Find where the given text appears and provide that cell's center as (x, y) coordinate. 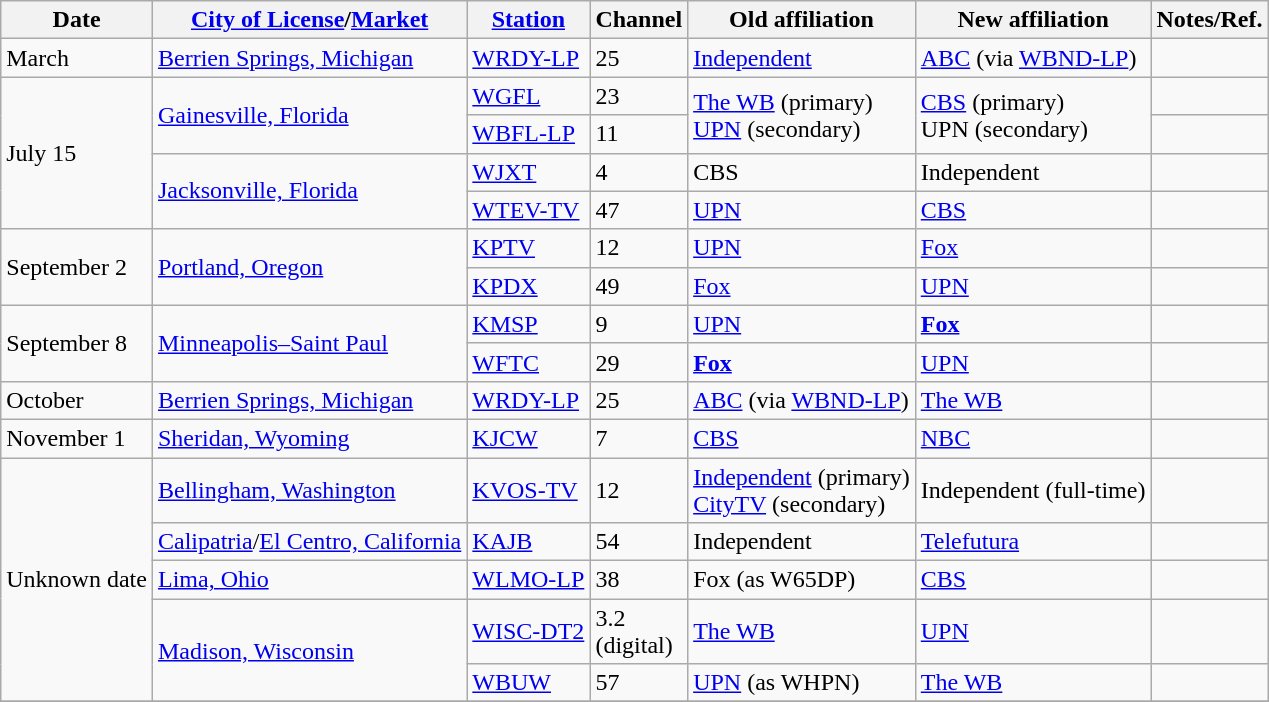
Calipatria/El Centro, California (309, 542)
New affiliation (1033, 20)
KAJB (528, 542)
WGFL (528, 96)
Bellingham, Washington (309, 490)
11 (639, 134)
KPTV (528, 248)
City of License/Market (309, 20)
Sheridan, Wyoming (309, 438)
23 (639, 96)
CBS (primary) UPN (secondary) (1033, 115)
March (77, 58)
Fox (as W65DP) (802, 580)
Station (528, 20)
October (77, 400)
29 (639, 362)
KMSP (528, 324)
UPN (as WHPN) (802, 683)
September 2 (77, 267)
Minneapolis–Saint Paul (309, 343)
9 (639, 324)
3.2 (digital) (639, 632)
4 (639, 172)
Unknown date (77, 580)
KVOS-TV (528, 490)
47 (639, 210)
Gainesville, Florida (309, 115)
Old affiliation (802, 20)
The WB (primary) UPN (secondary) (802, 115)
Independent (full-time) (1033, 490)
November 1 (77, 438)
Portland, Oregon (309, 267)
WFTC (528, 362)
49 (639, 286)
KPDX (528, 286)
WBFL-LP (528, 134)
Jacksonville, Florida (309, 191)
Date (77, 20)
Madison, Wisconsin (309, 650)
54 (639, 542)
WBUW (528, 683)
7 (639, 438)
Lima, Ohio (309, 580)
WTEV-TV (528, 210)
WLMO-LP (528, 580)
KJCW (528, 438)
Independent (primary) CityTV (secondary) (802, 490)
NBC (1033, 438)
Notes/Ref. (1210, 20)
WJXT (528, 172)
July 15 (77, 153)
Channel (639, 20)
Telefutura (1033, 542)
57 (639, 683)
September 8 (77, 343)
38 (639, 580)
WISC-DT2 (528, 632)
